Determine the [x, y] coordinate at the center of the cell enclosing the given text.  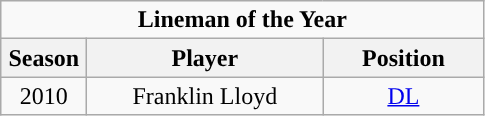
Player [205, 58]
Season [44, 58]
DL [404, 96]
2010 [44, 96]
Position [404, 58]
Franklin Lloyd [205, 96]
Lineman of the Year [242, 20]
